Return [X, Y] of the center of cell containing provided text 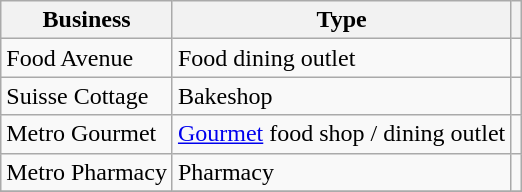
Gourmet food shop / dining outlet [341, 134]
Suisse Cottage [87, 96]
Business [87, 20]
Food dining outlet [341, 58]
Metro Gourmet [87, 134]
Pharmacy [341, 172]
Food Avenue [87, 58]
Bakeshop [341, 96]
Metro Pharmacy [87, 172]
Type [341, 20]
